Provide the [X, Y] coordinate of the cell's center where the given text is located.  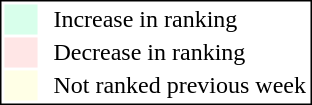
Increase in ranking [180, 19]
Decrease in ranking [180, 53]
Not ranked previous week [180, 85]
